Detect which cell encompasses the target text, then output its [X, Y] center coordinate. 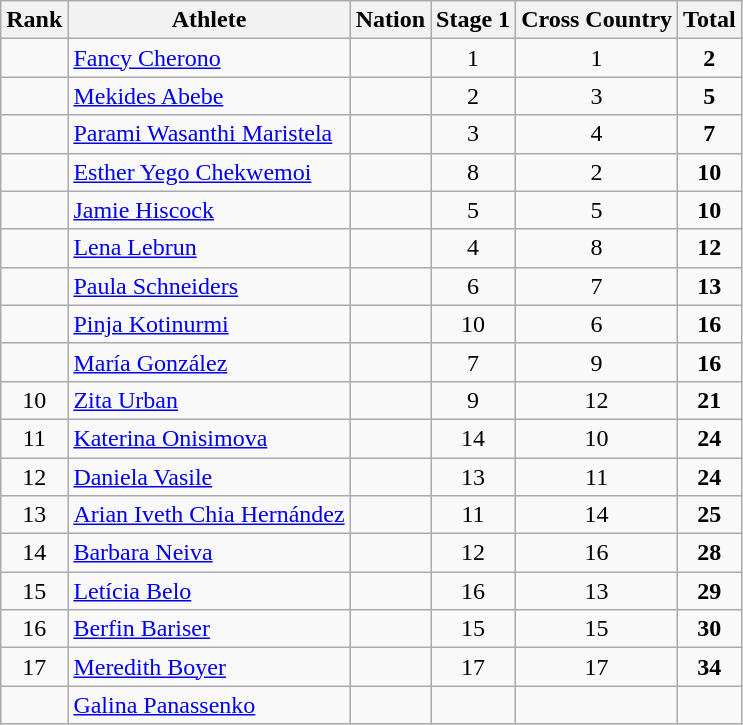
Athlete [209, 20]
Esther Yego Chekwemoi [209, 172]
21 [710, 400]
Arian Iveth Chia Hernández [209, 515]
Zita Urban [209, 400]
Parami Wasanthi Maristela [209, 134]
34 [710, 667]
Pinja Kotinurmi [209, 324]
29 [710, 591]
Mekides Abebe [209, 96]
Paula Schneiders [209, 286]
28 [710, 553]
Lena Lebrun [209, 248]
Stage 1 [474, 20]
Meredith Boyer [209, 667]
Daniela Vasile [209, 477]
Letícia Belo [209, 591]
Nation [390, 20]
María González [209, 362]
Katerina Onisimova [209, 438]
Total [710, 20]
Jamie Hiscock [209, 210]
Berfin Bariser [209, 629]
Rank [34, 20]
Fancy Cherono [209, 58]
Galina Panassenko [209, 705]
Barbara Neiva [209, 553]
25 [710, 515]
Cross Country [597, 20]
30 [710, 629]
